Identify which cell holds the provided text, then report its (X, Y) central coordinate. 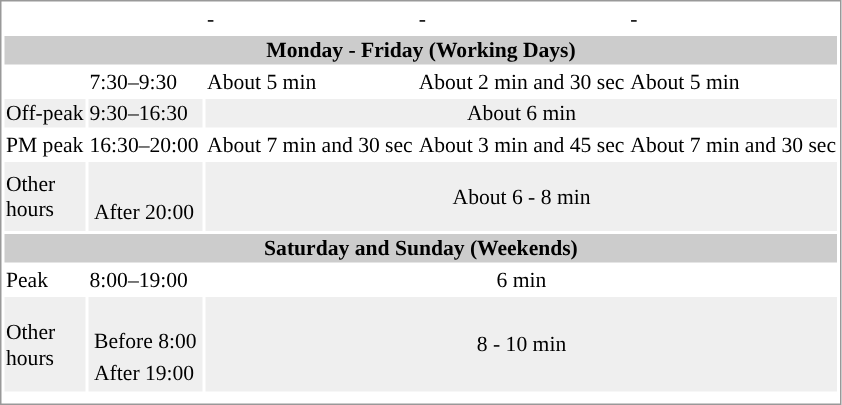
7:30–9:30 (146, 82)
After 19:00 (146, 372)
8:00–19:00 (146, 280)
16:30–20:00 (146, 144)
Off-peak (44, 113)
About 2 min and 30 sec (522, 82)
8 - 10 min (522, 344)
9:30–16:30 (146, 113)
Saturday and Sunday (Weekends) (420, 248)
PM peak (44, 144)
Peak (44, 280)
About 3 min and 45 sec (522, 144)
6 min (522, 280)
Before 8:00 (146, 341)
About 6 - 8 min (522, 196)
Monday - Friday (Working Days) (420, 50)
About 6 min (522, 113)
Before 8:00 After 19:00 (146, 344)
